For the text-containing cell, return its midpoint in [X, Y] coordinate format. 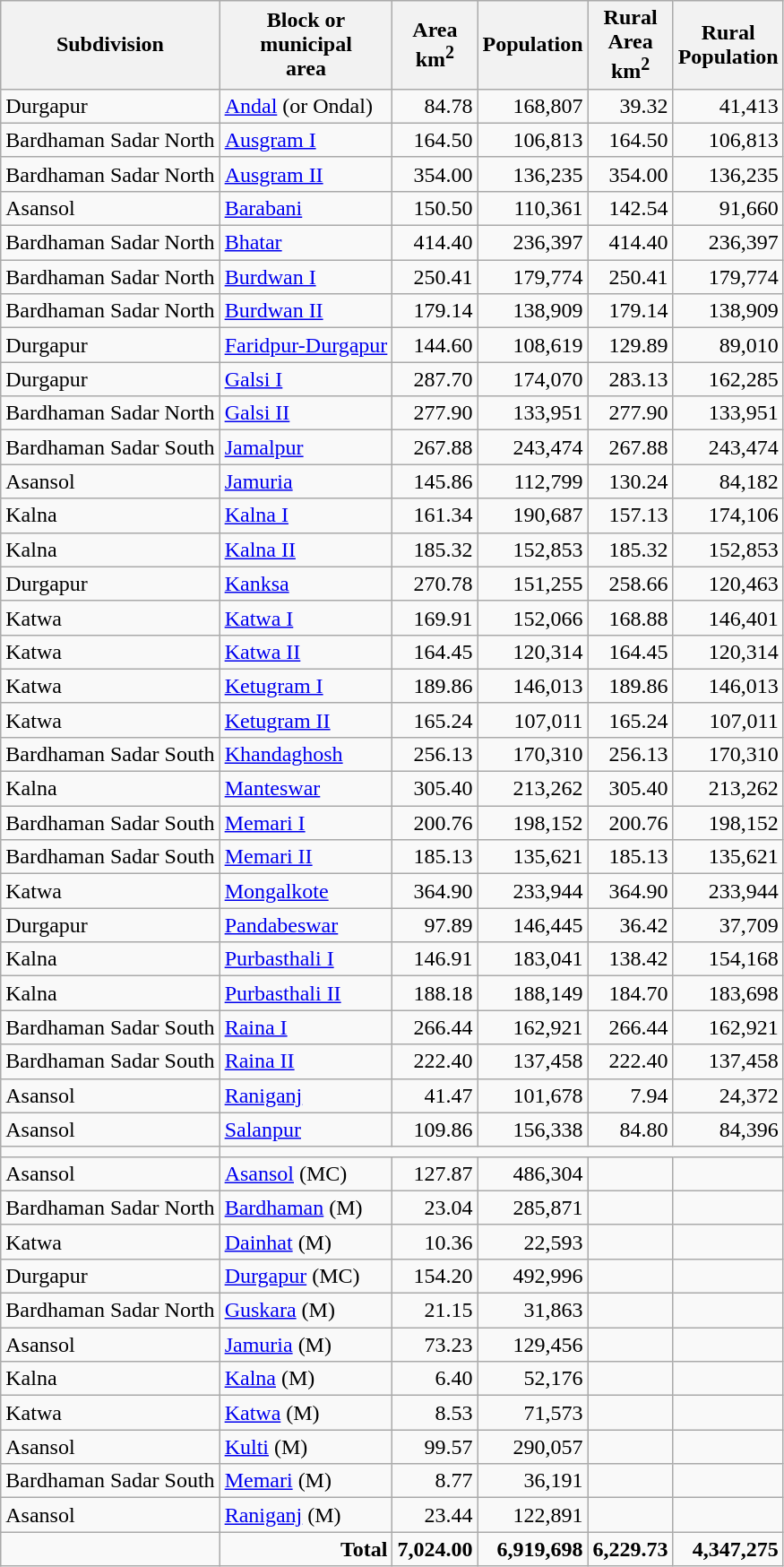
146.91 [435, 959]
Andal (or Ondal) [306, 106]
112,799 [532, 481]
Ausgram II [306, 174]
161.34 [435, 515]
7,024.00 [435, 1549]
84,182 [728, 481]
84,396 [728, 1130]
91,660 [728, 208]
31,863 [532, 1311]
Kanksa [306, 584]
190,687 [532, 515]
151,255 [532, 584]
174,106 [728, 515]
Jamuria [306, 481]
Bardhaman (M) [306, 1208]
6,919,698 [532, 1549]
Katwa (M) [306, 1413]
101,678 [532, 1095]
142.54 [631, 208]
168,807 [532, 106]
8.53 [435, 1413]
84.78 [435, 106]
Population [532, 45]
Asansol (MC) [306, 1173]
129.89 [631, 345]
188,149 [532, 993]
23.04 [435, 1208]
486,304 [532, 1173]
Jamuria (M) [306, 1345]
Bhatar [306, 243]
37,709 [728, 925]
39.32 [631, 106]
290,057 [532, 1447]
8.77 [435, 1481]
Raina II [306, 1061]
122,891 [532, 1515]
41,413 [728, 106]
168.88 [631, 618]
152,066 [532, 618]
188.18 [435, 993]
Burdwan I [306, 277]
Katwa II [306, 652]
Memari I [306, 823]
Mongalkote [306, 891]
183,698 [728, 993]
174,070 [532, 379]
144.60 [435, 345]
Total [306, 1549]
Durgapur (MC) [306, 1276]
7.94 [631, 1095]
24,372 [728, 1095]
184.70 [631, 993]
108,619 [532, 345]
Memari II [306, 857]
Guskara (M) [306, 1311]
4,347,275 [728, 1549]
Katwa I [306, 618]
Kalna (M) [306, 1379]
Raniganj [306, 1095]
Subdivision [110, 45]
Manteswar [306, 789]
Dainhat (M) [306, 1242]
Khandaghosh [306, 754]
146,401 [728, 618]
23.44 [435, 1515]
145.86 [435, 481]
283.13 [631, 379]
84.80 [631, 1130]
99.57 [435, 1447]
Kalna I [306, 515]
RuralPopulation [728, 45]
Galsi II [306, 413]
36,191 [532, 1481]
22,593 [532, 1242]
120,463 [728, 584]
21.15 [435, 1311]
Jamalpur [306, 447]
6.40 [435, 1379]
Kulti (M) [306, 1447]
89,010 [728, 345]
Burdwan II [306, 311]
Raniganj (M) [306, 1515]
36.42 [631, 925]
183,041 [532, 959]
Salanpur [306, 1130]
97.89 [435, 925]
169.91 [435, 618]
RuralAreakm2 [631, 45]
130.24 [631, 481]
127.87 [435, 1173]
156,338 [532, 1130]
285,871 [532, 1208]
Faridpur-Durgapur [306, 345]
110,361 [532, 208]
109.86 [435, 1130]
154,168 [728, 959]
258.66 [631, 584]
270.78 [435, 584]
Areakm2 [435, 45]
Purbasthali II [306, 993]
492,996 [532, 1276]
Block ormunicipalarea [306, 45]
52,176 [532, 1379]
Ausgram I [306, 140]
Memari (M) [306, 1481]
Kalna II [306, 550]
Ketugram II [306, 720]
129,456 [532, 1345]
154.20 [435, 1276]
162,285 [728, 379]
146,445 [532, 925]
Raina I [306, 1027]
73.23 [435, 1345]
Pandabeswar [306, 925]
287.70 [435, 379]
10.36 [435, 1242]
138.42 [631, 959]
Purbasthali I [306, 959]
Ketugram I [306, 686]
Barabani [306, 208]
6,229.73 [631, 1549]
41.47 [435, 1095]
150.50 [435, 208]
Galsi I [306, 379]
157.13 [631, 515]
71,573 [532, 1413]
